Return (x, y) of the center of cell containing provided text 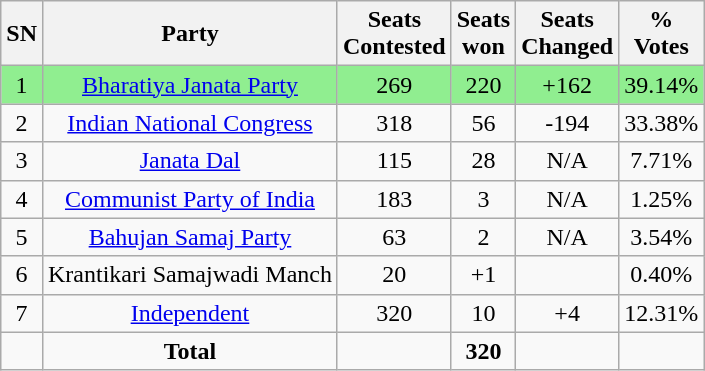
6 (22, 275)
1.25% (662, 199)
Bahujan Samaj Party (190, 237)
Krantikari Samajwadi Manch (190, 275)
Janata Dal (190, 161)
12.31% (662, 313)
Seatswon (483, 34)
+4 (568, 313)
+1 (483, 275)
1 (22, 85)
5 (22, 237)
220 (483, 85)
33.38% (662, 123)
+162 (568, 85)
115 (394, 161)
7.71% (662, 161)
56 (483, 123)
4 (22, 199)
Indian National Congress (190, 123)
318 (394, 123)
Independent (190, 313)
20 (394, 275)
183 (394, 199)
%Votes (662, 34)
-194 (568, 123)
3.54% (662, 237)
39.14% (662, 85)
10 (483, 313)
28 (483, 161)
7 (22, 313)
Seats Changed (568, 34)
0.40% (662, 275)
SeatsContested (394, 34)
SN (22, 34)
63 (394, 237)
Bharatiya Janata Party (190, 85)
Party (190, 34)
Communist Party of India (190, 199)
Total (190, 351)
269 (394, 85)
